For the text-containing cell, return its midpoint in (X, Y) coordinate format. 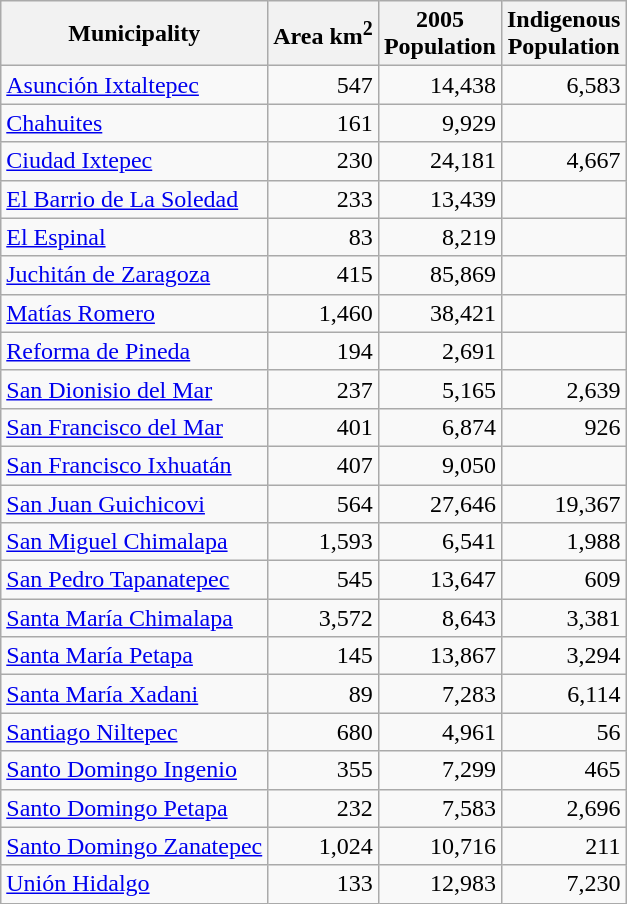
Santa María Petapa (134, 656)
680 (324, 732)
12,983 (440, 884)
24,181 (440, 161)
401 (324, 427)
355 (324, 770)
85,869 (440, 275)
Municipality (134, 34)
9,050 (440, 465)
Asunción Ixtaltepec (134, 85)
133 (324, 884)
13,867 (440, 656)
Matías Romero (134, 313)
145 (324, 656)
4,667 (563, 161)
14,438 (440, 85)
3,572 (324, 618)
Santa María Chimalapa (134, 618)
161 (324, 123)
27,646 (440, 503)
6,541 (440, 542)
7,230 (563, 884)
230 (324, 161)
San Miguel Chimalapa (134, 542)
Santo Domingo Zanatepec (134, 846)
7,583 (440, 808)
El Espinal (134, 237)
6,583 (563, 85)
Reforma de Pineda (134, 351)
1,024 (324, 846)
232 (324, 808)
465 (563, 770)
83 (324, 237)
233 (324, 199)
Santo Domingo Ingenio (134, 770)
Santa María Xadani (134, 694)
19,367 (563, 503)
545 (324, 580)
Area km2 (324, 34)
2,639 (563, 389)
926 (563, 427)
2,691 (440, 351)
10,716 (440, 846)
San Francisco del Mar (134, 427)
609 (563, 580)
IndigenousPopulation (563, 34)
1,593 (324, 542)
Santo Domingo Petapa (134, 808)
6,114 (563, 694)
89 (324, 694)
564 (324, 503)
1,460 (324, 313)
Ciudad Ixtepec (134, 161)
El Barrio de La Soledad (134, 199)
2,696 (563, 808)
211 (563, 846)
Juchitán de Zaragoza (134, 275)
7,283 (440, 694)
8,219 (440, 237)
Santiago Niltepec (134, 732)
237 (324, 389)
2005Population (440, 34)
5,165 (440, 389)
Chahuites (134, 123)
13,439 (440, 199)
547 (324, 85)
7,299 (440, 770)
San Pedro Tapanatepec (134, 580)
415 (324, 275)
3,294 (563, 656)
38,421 (440, 313)
4,961 (440, 732)
San Juan Guichicovi (134, 503)
Unión Hidalgo (134, 884)
1,988 (563, 542)
194 (324, 351)
56 (563, 732)
San Francisco Ixhuatán (134, 465)
6,874 (440, 427)
8,643 (440, 618)
13,647 (440, 580)
9,929 (440, 123)
3,381 (563, 618)
407 (324, 465)
San Dionisio del Mar (134, 389)
